Provide the [x, y] coordinate of the cell's center where the given text is located.  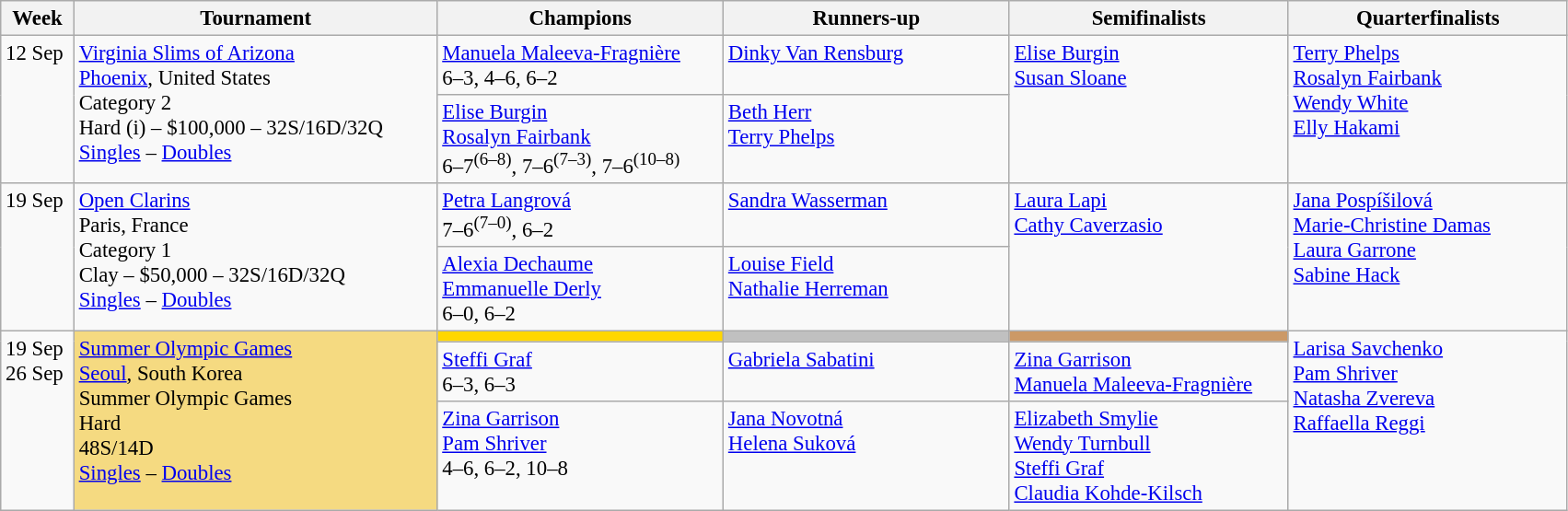
Summer Olympic Games Seoul, South KoreaSummer Olympic Games Hard48S/14DSingles – Doubles [256, 421]
Larisa Savchenko Pam Shriver Natasha Zvereva Raffaella Reggi [1427, 421]
Jana Pospíšilová Marie-Christine Damas Laura Garrone Sabine Hack [1427, 258]
12 Sep [38, 110]
Beth Herr Terry Phelps [867, 139]
Alexia Dechaume Emmanuelle Derly 6–0, 6–2 [580, 289]
Petra Langrová 7–6(7–0), 6–2 [580, 215]
19 Sep26 Sep [38, 421]
Gabriela Sabatini [867, 372]
Steffi Graf 6–3, 6–3 [580, 372]
Runners-up [867, 18]
Manuela Maleeva-Fragnière6–3, 4–6, 6–2 [580, 66]
Zina Garrison Pam Shriver4–6, 6–2, 10–8 [580, 455]
Terry Phelps Rosalyn Fairbank Wendy White Elly Hakami [1427, 110]
Champions [580, 18]
Week [38, 18]
Zina Garrison Manuela Maleeva-Fragnière [1149, 372]
Semifinalists [1149, 18]
Jana Novotná Helena Suková [867, 455]
Elise Burgin Susan Sloane [1149, 110]
Quarterfinalists [1427, 18]
Sandra Wasserman [867, 215]
Dinky Van Rensburg [867, 66]
Louise Field Nathalie Herreman [867, 289]
Elise Burgin Rosalyn Fairbank 6–7(6–8), 7–6(7–3), 7–6(10–8) [580, 139]
Elizabeth Smylie Wendy Turnbull Steffi Graf Claudia Kohde-Kilsch [1149, 455]
Tournament [256, 18]
Virginia Slims of Arizona Phoenix, United StatesCategory 2 Hard (i) – $100,000 – 32S/16D/32Q Singles – Doubles [256, 110]
19 Sep [38, 258]
Open Clarins Paris, FranceCategory 1 Clay – $50,000 – 32S/16D/32Q Singles – Doubles [256, 258]
Laura Lapi Cathy Caverzasio [1149, 258]
